Determine the [X, Y] coordinate at the center of the cell enclosing the given text.  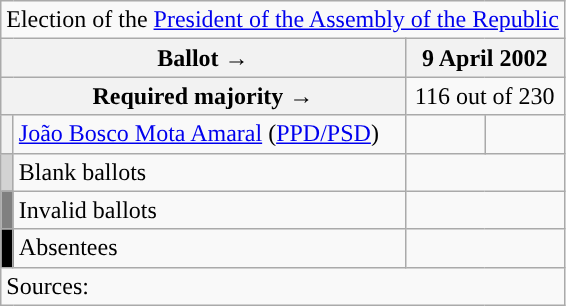
9 April 2002 [484, 58]
Ballot → [203, 58]
Election of the President of the Assembly of the Republic [283, 20]
Invalid ballots [209, 210]
Blank ballots [209, 172]
116 out of 230 [484, 96]
Absentees [209, 248]
João Bosco Mota Amaral (PPD/PSD) [209, 134]
Sources: [283, 286]
Required majority → [203, 96]
